Determine the [X, Y] coordinate at the center of the cell enclosing the given text.  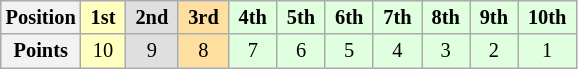
6th [349, 17]
10th [547, 17]
3 [446, 51]
9 [152, 51]
Points [41, 51]
10 [104, 51]
1st [104, 17]
7 [253, 51]
3rd [203, 17]
Position [41, 17]
6 [301, 51]
2nd [152, 17]
7th [397, 17]
9th [494, 17]
1 [547, 51]
4th [253, 17]
8 [203, 51]
2 [494, 51]
8th [446, 17]
5 [349, 51]
5th [301, 17]
4 [397, 51]
